Determine the (x, y) coordinate at the center of the cell enclosing the given text.  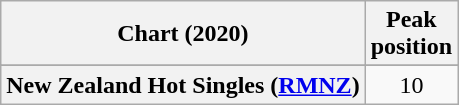
New Zealand Hot Singles (RMNZ) (183, 85)
Peakposition (411, 34)
Chart (2020) (183, 34)
10 (411, 85)
